Find where the given text appears and provide that cell's center as (X, Y) coordinate. 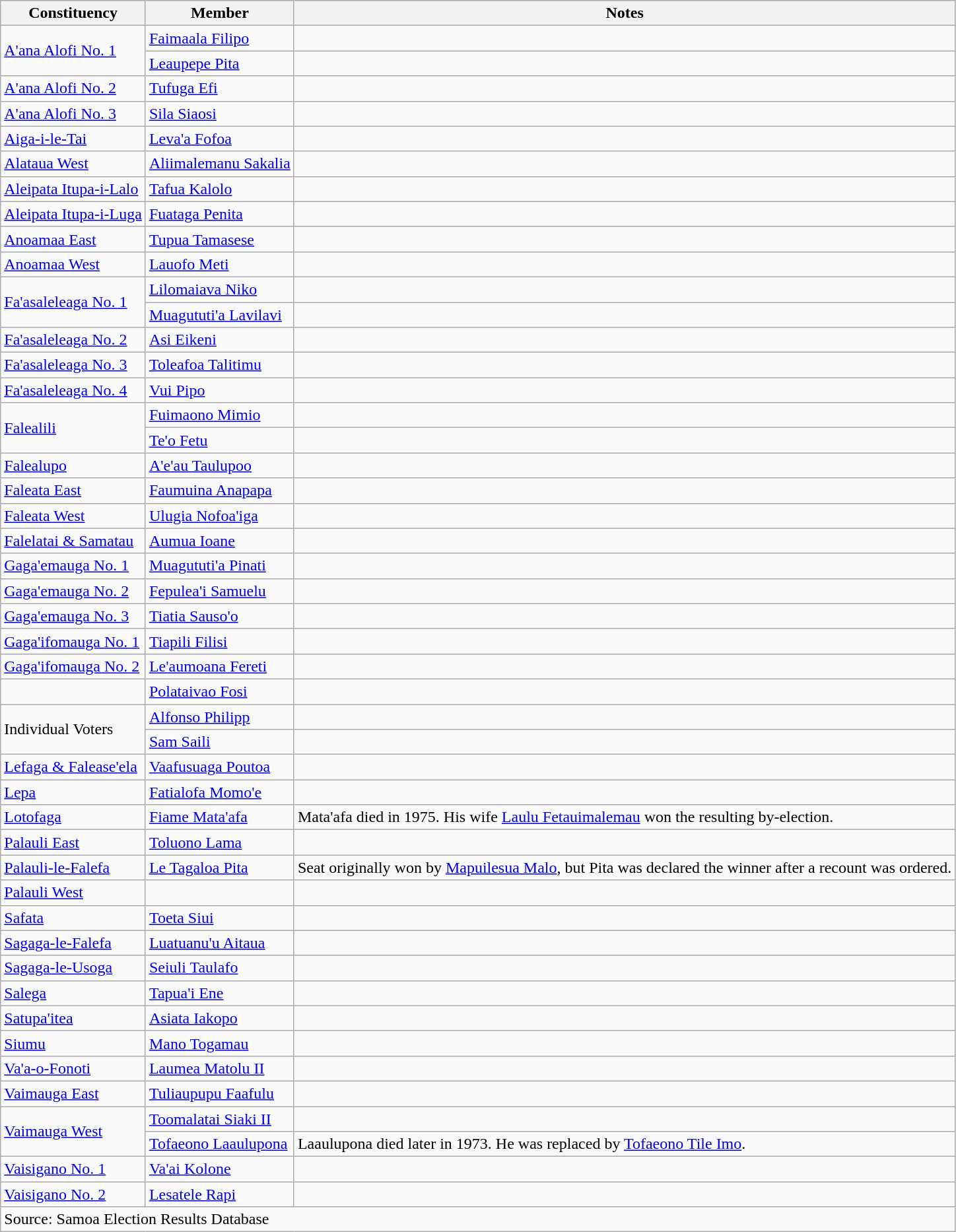
Fepulea'i Samuelu (219, 591)
Mata'afa died in 1975. His wife Laulu Fetauimalemau won the resulting by-election. (625, 817)
Asiata Iakopo (219, 1018)
Aumua Ioane (219, 541)
Falealupo (73, 465)
Fuimaono Mimio (219, 415)
A'ana Alofi No. 2 (73, 88)
Lesatele Rapi (219, 1194)
Vaafusuaga Poutoa (219, 767)
Anoamaa East (73, 239)
Fatialofa Momo'e (219, 792)
Vaimauga West (73, 1132)
Siumu (73, 1043)
Source: Samoa Election Results Database (478, 1219)
Constituency (73, 13)
Leva'a Fofoa (219, 139)
A'ana Alofi No. 1 (73, 51)
Faleata West (73, 516)
Seiuli Taulafo (219, 968)
A'e'au Taulupoo (219, 465)
Asi Eikeni (219, 340)
Vaimauga East (73, 1093)
Lepa (73, 792)
Vaisigano No. 2 (73, 1194)
Satupa'itea (73, 1018)
Te'o Fetu (219, 440)
Aleipata Itupa-i-Luga (73, 214)
Member (219, 13)
A'ana Alofi No. 3 (73, 114)
Fa'asaleleaga No. 3 (73, 365)
Luatuanu'u Aitaua (219, 943)
Sila Siaosi (219, 114)
Sam Saili (219, 742)
Vui Pipo (219, 390)
Tofaeono Laaulupona (219, 1144)
Lauofo Meti (219, 264)
Tupua Tamasese (219, 239)
Seat originally won by Mapuilesua Malo, but Pita was declared the winner after a recount was ordered. (625, 868)
Lilomaiava Niko (219, 289)
Salega (73, 993)
Fa'asaleleaga No. 1 (73, 302)
Sagaga-le-Usoga (73, 968)
Safata (73, 918)
Aiga-i-le-Tai (73, 139)
Laaulupona died later in 1973. He was replaced by Tofaeono Tile Imo. (625, 1144)
Palauli East (73, 842)
Falealili (73, 428)
Va'ai Kolone (219, 1169)
Notes (625, 13)
Palauli West (73, 893)
Fuataga Penita (219, 214)
Muagututi'a Lavilavi (219, 315)
Fa'asaleleaga No. 4 (73, 390)
Va'a-o-Fonoti (73, 1068)
Toleafoa Talitimu (219, 365)
Tuliaupupu Faafulu (219, 1093)
Ulugia Nofoa'iga (219, 516)
Faimaala Filipo (219, 38)
Tapua'i Ene (219, 993)
Gaga'ifomauga No. 1 (73, 641)
Gaga'emauga No. 1 (73, 566)
Vaisigano No. 1 (73, 1169)
Aliimalemanu Sakalia (219, 164)
Gaga'ifomauga No. 2 (73, 666)
Lefaga & Falease'ela (73, 767)
Leaupepe Pita (219, 63)
Polataivao Fosi (219, 691)
Lotofaga (73, 817)
Faleata East (73, 491)
Alfonso Philipp (219, 716)
Tufuga Efi (219, 88)
Faumuina Anapapa (219, 491)
Le'aumoana Fereti (219, 666)
Alataua West (73, 164)
Aleipata Itupa-i-Lalo (73, 189)
Sagaga-le-Falefa (73, 943)
Gaga'emauga No. 2 (73, 591)
Falelatai & Samatau (73, 541)
Tafua Kalolo (219, 189)
Palauli-le-Falefa (73, 868)
Tiatia Sauso'o (219, 616)
Le Tagaloa Pita (219, 868)
Gaga'emauga No. 3 (73, 616)
Muagututi'a Pinati (219, 566)
Laumea Matolu II (219, 1068)
Anoamaa West (73, 264)
Mano Togamau (219, 1043)
Toeta Siui (219, 918)
Tiapili Filisi (219, 641)
Toomalatai Siaki II (219, 1119)
Individual Voters (73, 729)
Toluono Lama (219, 842)
Fa'asaleleaga No. 2 (73, 340)
Fiame Mata'afa (219, 817)
